Search for the cell housing the specified text and yield its (X, Y) center coordinate. 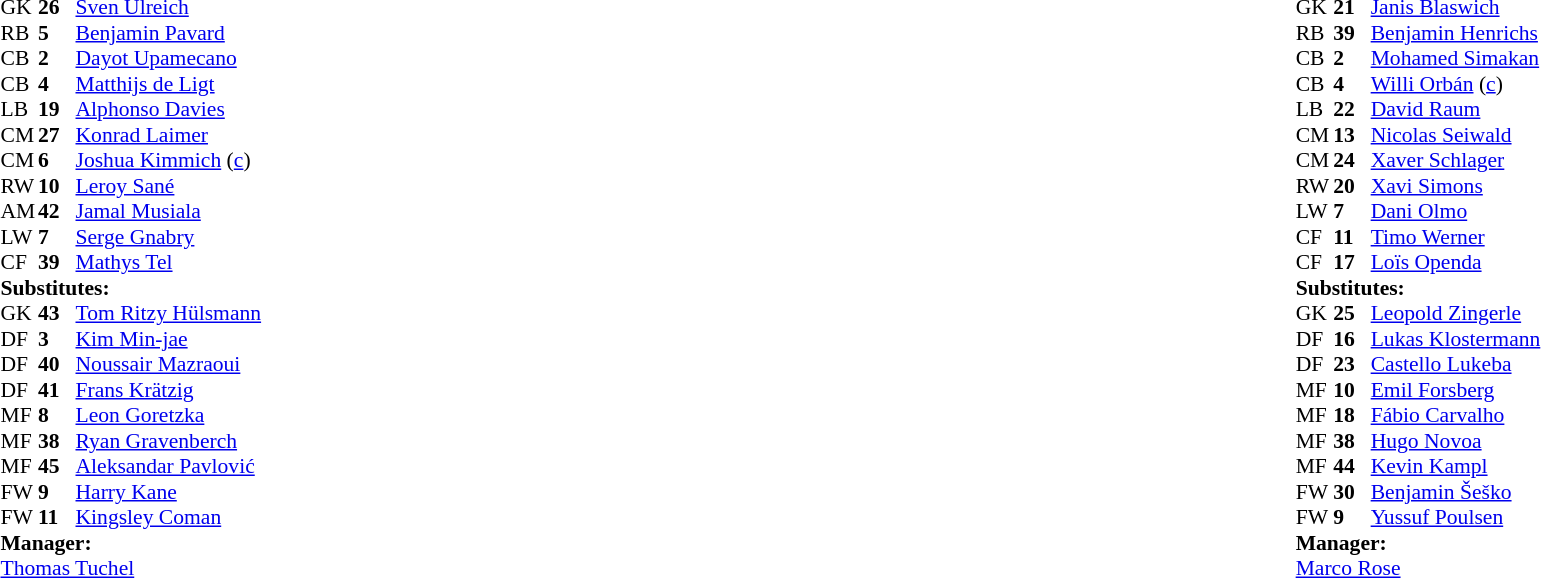
18 (1352, 415)
Matthijs de Ligt (169, 84)
Benjamin Pavard (169, 33)
Jamal Musiala (169, 211)
41 (57, 390)
Lukas Klostermann (1456, 339)
42 (57, 211)
27 (57, 135)
Harry Kane (169, 492)
Willi Orbán (c) (1456, 84)
40 (57, 365)
20 (1352, 186)
Nicolas Seiwald (1456, 135)
Leopold Zingerle (1456, 313)
43 (57, 313)
22 (1352, 109)
24 (1352, 161)
Leon Goretzka (169, 415)
Kevin Kampl (1456, 467)
David Raum (1456, 109)
Loïs Openda (1456, 263)
Hugo Novoa (1456, 441)
Mathys Tel (169, 263)
Mohamed Simakan (1456, 59)
6 (57, 161)
3 (57, 339)
Kingsley Coman (169, 517)
Xavi Simons (1456, 186)
Serge Gnabry (169, 237)
13 (1352, 135)
Castello Lukeba (1456, 365)
5 (57, 33)
Benjamin Henrichs (1456, 33)
AM (19, 211)
Fábio Carvalho (1456, 415)
17 (1352, 263)
Alphonso Davies (169, 109)
Ryan Gravenberch (169, 441)
Yussuf Poulsen (1456, 517)
Tom Ritzy Hülsmann (169, 313)
Frans Krätzig (169, 390)
30 (1352, 492)
Noussair Mazraoui (169, 365)
Timo Werner (1456, 237)
Konrad Laimer (169, 135)
Benjamin Šeško (1456, 492)
45 (57, 467)
Joshua Kimmich (c) (169, 161)
44 (1352, 467)
Kim Min-jae (169, 339)
23 (1352, 365)
19 (57, 109)
Dayot Upamecano (169, 59)
8 (57, 415)
Emil Forsberg (1456, 390)
25 (1352, 313)
Leroy Sané (169, 186)
16 (1352, 339)
Aleksandar Pavlović (169, 467)
Xaver Schlager (1456, 161)
Dani Olmo (1456, 211)
